For the text-containing cell, return its midpoint in [X, Y] coordinate format. 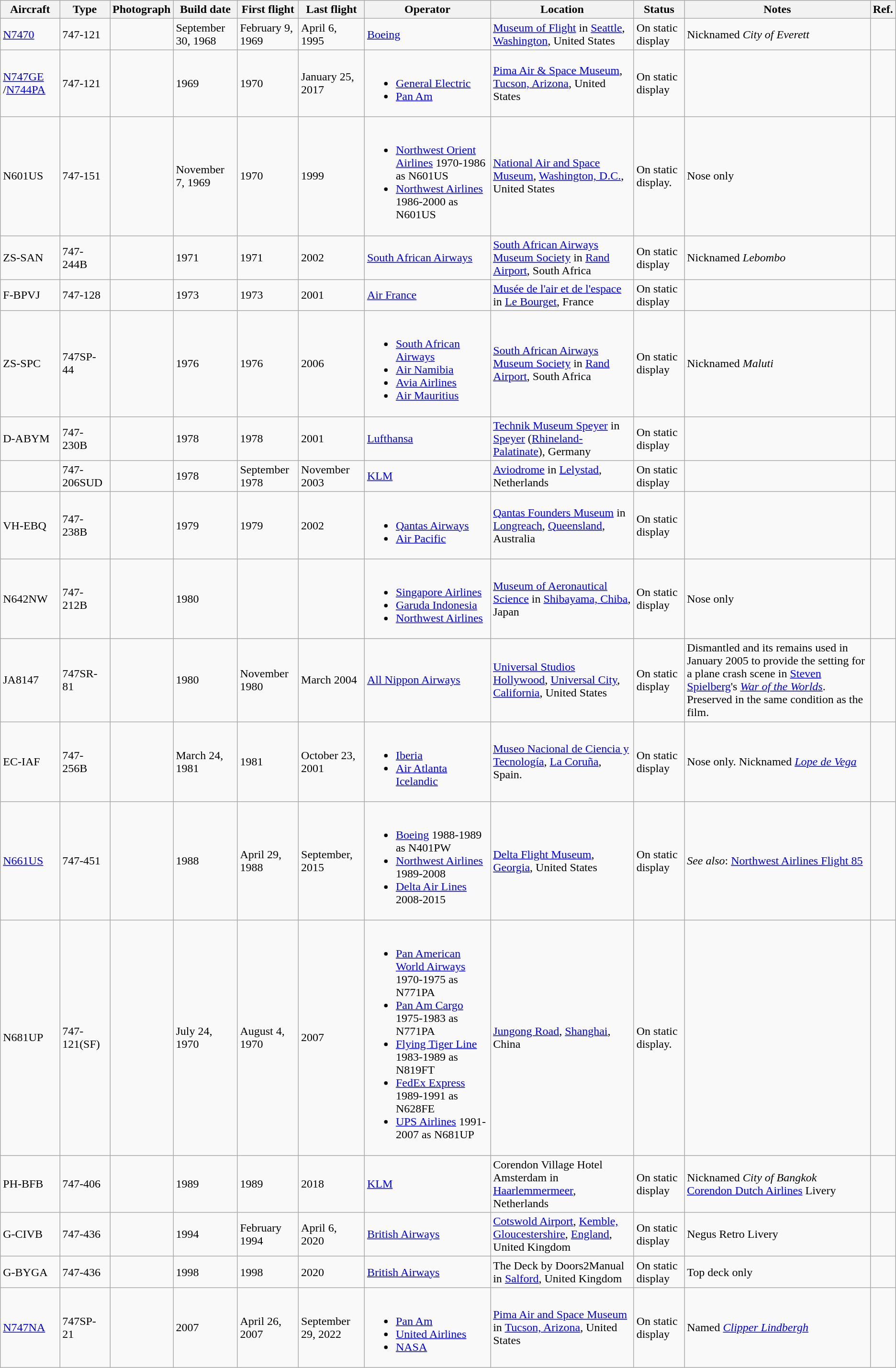
Universal Studios Hollywood, Universal City, California, United States [562, 680]
Cotswold Airport, Kemble, Gloucestershire, England, United Kingdom [562, 1234]
South African AirwaysAir NamibiaAvia AirlinesAir Mauritius [427, 364]
Singapore AirlinesGaruda IndonesiaNorthwest Airlines [427, 598]
First flight [268, 10]
2018 [332, 1184]
Nose only. Nicknamed Lope de Vega [777, 762]
747-256B [85, 762]
South African Airways [427, 258]
Jungong Road, Shanghai, China [562, 1038]
November 2003 [332, 476]
747-121(SF) [85, 1038]
Named Clipper Lindbergh [777, 1328]
1969 [205, 83]
747-238B [85, 525]
D-ABYM [30, 438]
Qantas AirwaysAir Pacific [427, 525]
747SP-44 [85, 364]
The Deck by Doors2Manual in Salford, United Kingdom [562, 1272]
2020 [332, 1272]
Ref. [883, 10]
N681UP [30, 1038]
747-151 [85, 176]
1999 [332, 176]
Operator [427, 10]
National Air and Space Museum, Washington, D.C., United States [562, 176]
Photograph [142, 10]
N642NW [30, 598]
Pima Air & Space Museum, Tucson, Arizona, United States [562, 83]
Delta Flight Museum, Georgia, United States [562, 861]
November 7, 1969 [205, 176]
Musée de l'air et de l'espace in Le Bourget, France [562, 295]
Air France [427, 295]
Qantas Founders Museum in Longreach, Queensland, Australia [562, 525]
April 29, 1988 [268, 861]
Type [85, 10]
N747NA [30, 1328]
G-CIVB [30, 1234]
September, 2015 [332, 861]
Build date [205, 10]
747-212B [85, 598]
February 9, 1969 [268, 34]
All Nippon Airways [427, 680]
EC-IAF [30, 762]
Nicknamed City of Everett [777, 34]
November 1980 [268, 680]
September 1978 [268, 476]
April 6, 2020 [332, 1234]
Nicknamed Maluti [777, 364]
JA8147 [30, 680]
Boeing 1988-1989 as N401PWNorthwest Airlines 1989-2008Delta Air Lines 2008-2015 [427, 861]
Museum of Flight in Seattle, Washington, United States [562, 34]
F-BPVJ [30, 295]
Nicknamed City of BangkokCorendon Dutch Airlines Livery [777, 1184]
N661US [30, 861]
G-BYGA [30, 1272]
Museum of Aeronautical Science in Shibayama, Chiba, Japan [562, 598]
Boeing [427, 34]
747SR-81 [85, 680]
Aircraft [30, 10]
August 4, 1970 [268, 1038]
Location [562, 10]
Negus Retro Livery [777, 1234]
747SP-21 [85, 1328]
Top deck only [777, 1272]
Pima Air and Space Museum in Tucson, Arizona, United States [562, 1328]
Technik Museum Speyer in Speyer (Rhineland-Palatinate), Germany [562, 438]
747-206SUD [85, 476]
April 26, 2007 [268, 1328]
April 6, 1995 [332, 34]
September 29, 2022 [332, 1328]
747-128 [85, 295]
747-244B [85, 258]
IberiaAir Atlanta Icelandic [427, 762]
ZS-SAN [30, 258]
1988 [205, 861]
N7470 [30, 34]
PH-BFB [30, 1184]
Lufthansa [427, 438]
Notes [777, 10]
Pan AmUnited AirlinesNASA [427, 1328]
747-230B [85, 438]
July 24, 1970 [205, 1038]
Last flight [332, 10]
Aviodrome in Lelystad, Netherlands [562, 476]
VH-EBQ [30, 525]
September 30, 1968 [205, 34]
N747GE /N744PA [30, 83]
Museo Nacional de Ciencia y Tecnología, La Coruña, Spain. [562, 762]
March 24, 1981 [205, 762]
Northwest Orient Airlines 1970-1986 as N601USNorthwest Airlines 1986-2000 as N601US [427, 176]
October 23, 2001 [332, 762]
2006 [332, 364]
1981 [268, 762]
Nicknamed Lebombo [777, 258]
ZS-SPC [30, 364]
Corendon Village Hotel Amsterdam in Haarlemmermeer, Netherlands [562, 1184]
See also: Northwest Airlines Flight 85 [777, 861]
747-451 [85, 861]
February 1994 [268, 1234]
January 25, 2017 [332, 83]
1994 [205, 1234]
747-406 [85, 1184]
March 2004 [332, 680]
General ElectricPan Am [427, 83]
Status [659, 10]
N601US [30, 176]
